Return the [X, Y] coordinate for the center point of the cell that contains the specified text.  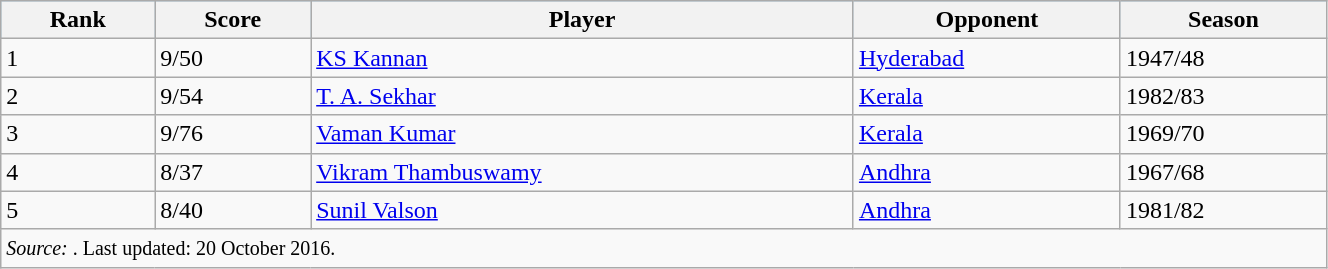
4 [78, 172]
Player [582, 20]
8/40 [233, 210]
T. A. Sekhar [582, 96]
1967/68 [1223, 172]
9/54 [233, 96]
Vikram Thambuswamy [582, 172]
Season [1223, 20]
Opponent [986, 20]
1981/82 [1223, 210]
1 [78, 58]
5 [78, 210]
9/76 [233, 134]
Source: . Last updated: 20 October 2016. [664, 248]
Rank [78, 20]
1982/83 [1223, 96]
9/50 [233, 58]
Score [233, 20]
KS Kannan [582, 58]
Vaman Kumar [582, 134]
8/37 [233, 172]
1969/70 [1223, 134]
Sunil Valson [582, 210]
2 [78, 96]
1947/48 [1223, 58]
3 [78, 134]
Hyderabad [986, 58]
